Detect which cell encompasses the target text, then output its [X, Y] center coordinate. 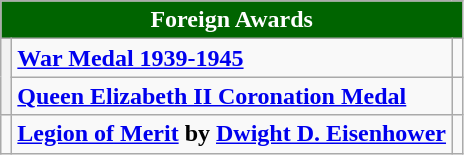
Legion of Merit by Dwight D. Eisenhower [232, 134]
War Medal 1939-1945 [232, 58]
Foreign Awards [232, 20]
Queen Elizabeth II Coronation Medal [232, 96]
